Detect which cell encompasses the target text, then output its (X, Y) center coordinate. 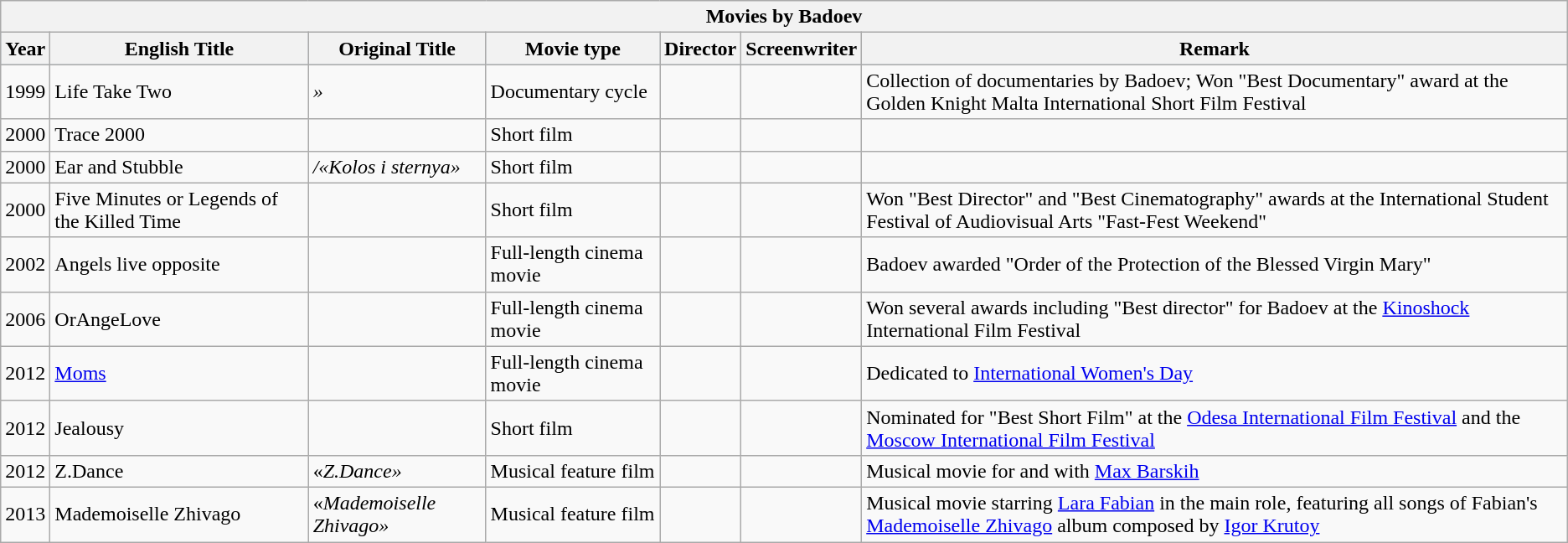
«Z.Dance» (397, 471)
Documentary cycle (573, 92)
Director (700, 49)
Original Title (397, 49)
Movie type (573, 49)
Life Take Two (179, 92)
Ear and Stubble (179, 167)
2006 (25, 318)
English Title (179, 49)
Badoev awarded "Order of the Protection of the Blessed Virgin Mary" (1215, 265)
Won several awards including "Best director" for Badoev at the Kinoshock International Film Festival (1215, 318)
Z.Dance (179, 471)
Movies by Badoev (784, 17)
» (397, 92)
Screenwriter (802, 49)
Angels live opposite (179, 265)
«Mademoiselle Zhivago» (397, 515)
Nominated for "Best Short Film" at the Odesa International Film Festival and the Moscow International Film Festival (1215, 427)
Remark (1215, 49)
/«Kolos i sternya» (397, 167)
Collection of documentaries by Badoev; Won "Best Documentary" award at the Golden Knight Malta International Short Film Festival (1215, 92)
Musical movie for and with Max Barskih (1215, 471)
OrAngeLove (179, 318)
2002 (25, 265)
Moms (179, 374)
Trace 2000 (179, 135)
Dedicated to International Women's Day (1215, 374)
Mademoiselle Zhivago (179, 515)
Year (25, 49)
Five Minutes or Legends of the Killed Time (179, 209)
Won "Best Director" and "Best Cinematography" awards at the International Student Festival of Audiovisual Arts "Fast-Fest Weekend" (1215, 209)
1999 (25, 92)
2013 (25, 515)
Musical movie starring Lara Fabian in the main role, featuring all songs of Fabian's Mademoiselle Zhivago album composed by Igor Krutoy (1215, 515)
Jealousy (179, 427)
